Determine the (x, y) coordinate at the center of the cell enclosing the given text.  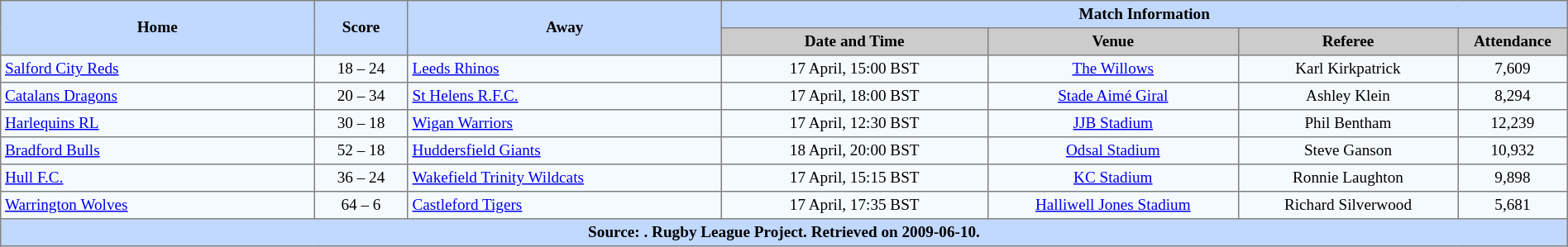
Bradford Bulls (157, 150)
Home (157, 28)
Richard Silverwood (1348, 205)
Source: . Rugby League Project. Retrieved on 2009-06-10. (784, 233)
52 – 18 (361, 150)
Huddersfield Giants (564, 150)
10,932 (1513, 150)
Leeds Rhinos (564, 69)
St Helens R.F.C. (564, 96)
17 April, 15:00 BST (854, 69)
12,239 (1513, 124)
30 – 18 (361, 124)
Wakefield Trinity Wildcats (564, 178)
Ashley Klein (1348, 96)
Wigan Warriors (564, 124)
Warrington Wolves (157, 205)
64 – 6 (361, 205)
9,898 (1513, 178)
17 April, 17:35 BST (854, 205)
Attendance (1513, 41)
Date and Time (854, 41)
Halliwell Jones Stadium (1113, 205)
Score (361, 28)
The Willows (1113, 69)
17 April, 18:00 BST (854, 96)
18 – 24 (361, 69)
Steve Ganson (1348, 150)
20 – 34 (361, 96)
Catalans Dragons (157, 96)
Venue (1113, 41)
17 April, 15:15 BST (854, 178)
Hull F.C. (157, 178)
Castleford Tigers (564, 205)
KC Stadium (1113, 178)
18 April, 20:00 BST (854, 150)
Karl Kirkpatrick (1348, 69)
Stade Aimé Giral (1113, 96)
Referee (1348, 41)
Salford City Reds (157, 69)
Phil Bentham (1348, 124)
17 April, 12:30 BST (854, 124)
36 – 24 (361, 178)
Away (564, 28)
5,681 (1513, 205)
Odsal Stadium (1113, 150)
8,294 (1513, 96)
Ronnie Laughton (1348, 178)
Match Information (1145, 15)
7,609 (1513, 69)
Harlequins RL (157, 124)
JJB Stadium (1113, 124)
